Pinpoint the cell where the given text exists, returning its (X, Y) midpoint coordinate. 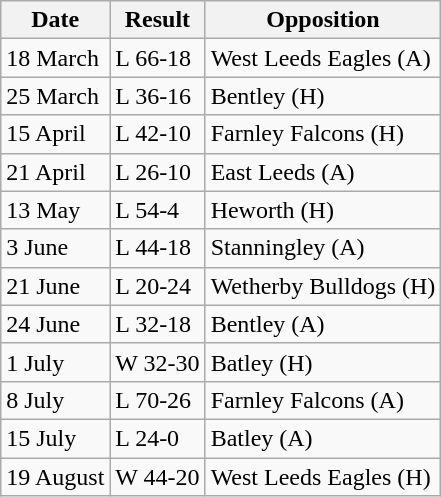
1 July (56, 362)
19 August (56, 477)
W 32-30 (158, 362)
L 36-16 (158, 96)
Opposition (323, 20)
8 July (56, 400)
Heworth (H) (323, 210)
24 June (56, 324)
21 June (56, 286)
Farnley Falcons (H) (323, 134)
West Leeds Eagles (A) (323, 58)
L 32-18 (158, 324)
Stanningley (A) (323, 248)
13 May (56, 210)
Result (158, 20)
L 24-0 (158, 438)
Wetherby Bulldogs (H) (323, 286)
Bentley (H) (323, 96)
Batley (H) (323, 362)
L 70-26 (158, 400)
L 54-4 (158, 210)
L 44-18 (158, 248)
15 April (56, 134)
Bentley (A) (323, 324)
L 42-10 (158, 134)
L 66-18 (158, 58)
Batley (A) (323, 438)
25 March (56, 96)
L 26-10 (158, 172)
L 20-24 (158, 286)
West Leeds Eagles (H) (323, 477)
Farnley Falcons (A) (323, 400)
3 June (56, 248)
East Leeds (A) (323, 172)
21 April (56, 172)
18 March (56, 58)
W 44-20 (158, 477)
Date (56, 20)
15 July (56, 438)
